Find where the given text appears and provide that cell's center as [x, y] coordinate. 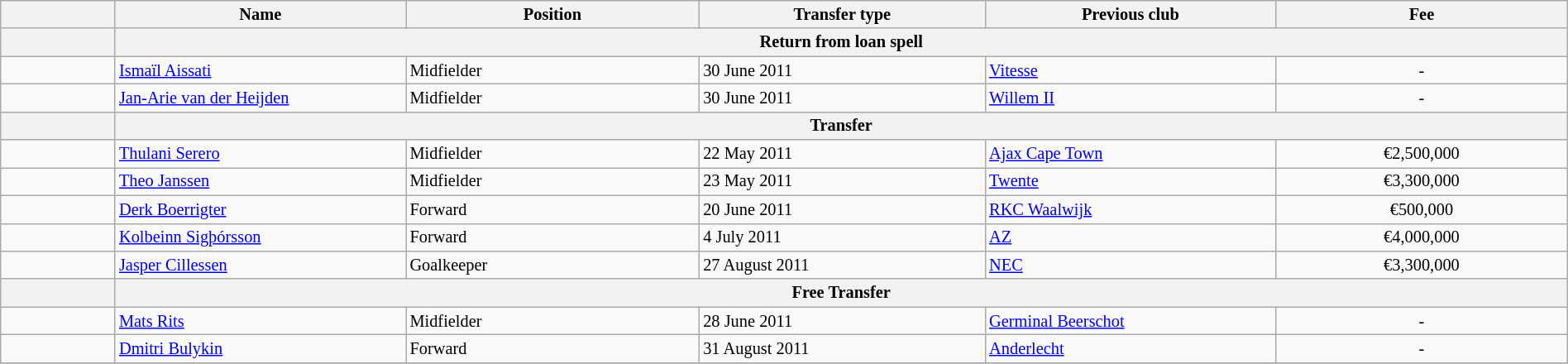
NEC [1130, 265]
Previous club [1130, 14]
Dmitri Bulykin [260, 348]
Return from loan spell [841, 42]
Fee [1422, 14]
Kolbeinn Sigþórsson [260, 237]
AZ [1130, 237]
23 May 2011 [842, 181]
31 August 2011 [842, 348]
Willem II [1130, 98]
Jan-Arie van der Heijden [260, 98]
RKC Waalwijk [1130, 209]
Transfer [841, 126]
€4,000,000 [1422, 237]
Position [552, 14]
Transfer type [842, 14]
4 July 2011 [842, 237]
28 June 2011 [842, 321]
27 August 2011 [842, 265]
Goalkeeper [552, 265]
Thulani Serero [260, 154]
Anderlecht [1130, 348]
Free Transfer [841, 293]
Ajax Cape Town [1130, 154]
Mats Rits [260, 321]
20 June 2011 [842, 209]
€500,000 [1422, 209]
22 May 2011 [842, 154]
Germinal Beerschot [1130, 321]
Ismaïl Aissati [260, 70]
Twente [1130, 181]
€2,500,000 [1422, 154]
Derk Boerrigter [260, 209]
Theo Janssen [260, 181]
Jasper Cillessen [260, 265]
Vitesse [1130, 70]
Name [260, 14]
